Output the (X, Y) coordinate of the center of the cell containing the given text.  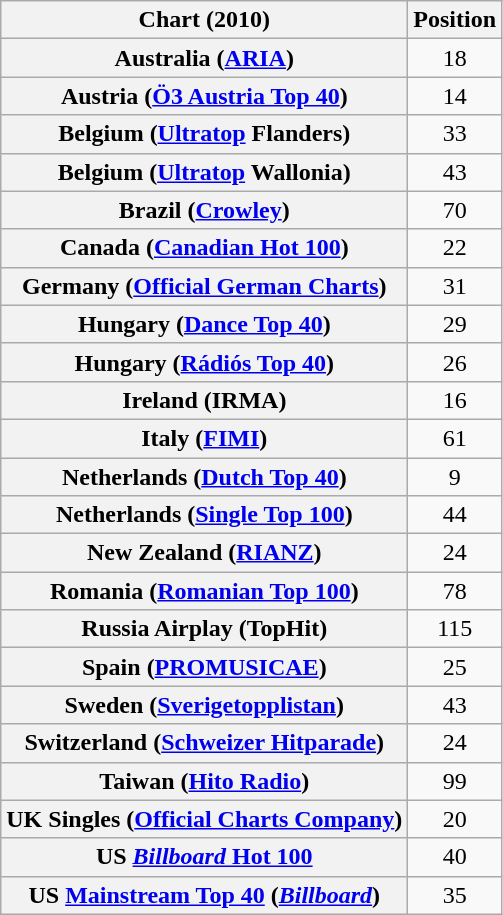
UK Singles (Official Charts Company) (204, 819)
9 (455, 477)
Canada (Canadian Hot 100) (204, 248)
New Zealand (RIANZ) (204, 553)
Hungary (Dance Top 40) (204, 324)
Ireland (IRMA) (204, 400)
Germany (Official German Charts) (204, 286)
Italy (FIMI) (204, 438)
22 (455, 248)
35 (455, 895)
33 (455, 134)
14 (455, 96)
Romania (Romanian Top 100) (204, 591)
20 (455, 819)
Chart (2010) (204, 20)
Netherlands (Dutch Top 40) (204, 477)
Brazil (Crowley) (204, 210)
115 (455, 629)
US Billboard Hot 100 (204, 857)
61 (455, 438)
31 (455, 286)
Sweden (Sverigetopplistan) (204, 705)
US Mainstream Top 40 (Billboard) (204, 895)
99 (455, 781)
29 (455, 324)
Hungary (Rádiós Top 40) (204, 362)
78 (455, 591)
44 (455, 515)
Spain (PROMUSICAE) (204, 667)
18 (455, 58)
Russia Airplay (TopHit) (204, 629)
Australia (ARIA) (204, 58)
26 (455, 362)
Belgium (Ultratop Flanders) (204, 134)
16 (455, 400)
25 (455, 667)
Austria (Ö3 Austria Top 40) (204, 96)
Taiwan (Hito Radio) (204, 781)
Belgium (Ultratop Wallonia) (204, 172)
Netherlands (Single Top 100) (204, 515)
Position (455, 20)
Switzerland (Schweizer Hitparade) (204, 743)
70 (455, 210)
40 (455, 857)
